Search for the cell housing the specified text and yield its (X, Y) center coordinate. 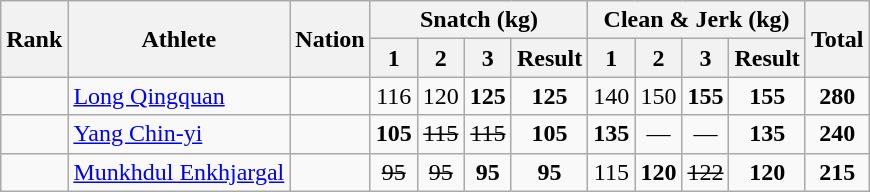
Long Qingquan (179, 96)
150 (658, 96)
280 (837, 96)
Yang Chin-yi (179, 134)
Snatch (kg) (479, 20)
Total (837, 39)
240 (837, 134)
215 (837, 172)
140 (612, 96)
Rank (34, 39)
Nation (330, 39)
Munkhdul Enkhjargal (179, 172)
122 (706, 172)
Clean & Jerk (kg) (697, 20)
Athlete (179, 39)
116 (394, 96)
